Identify which cell holds the provided text, then report its (x, y) central coordinate. 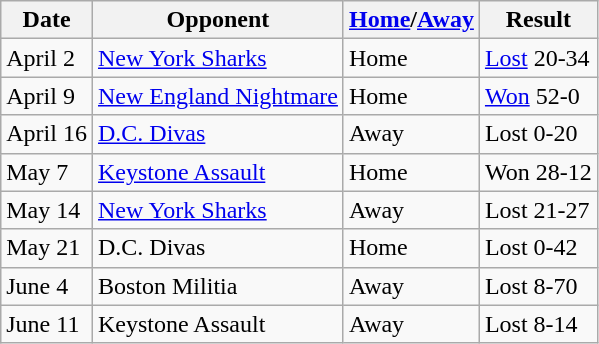
Boston Militia (218, 286)
June 11 (47, 324)
April 2 (47, 58)
May 14 (47, 210)
Lost 8-70 (538, 286)
Won 28-12 (538, 172)
Opponent (218, 20)
Lost 0-42 (538, 248)
Lost 20-34 (538, 58)
Lost 0-20 (538, 134)
Result (538, 20)
Home/Away (411, 20)
June 4 (47, 286)
Date (47, 20)
May 7 (47, 172)
Won 52-0 (538, 96)
April 9 (47, 96)
Lost 8-14 (538, 324)
Lost 21-27 (538, 210)
April 16 (47, 134)
May 21 (47, 248)
New England Nightmare (218, 96)
